From the cell containing the given text, extract its center point as (X, Y) coordinate. 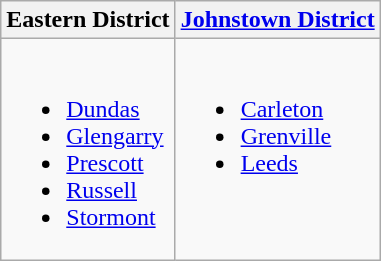
Eastern District (88, 20)
CarletonGrenvilleLeeds (278, 150)
DundasGlengarryPrescottRussellStormont (88, 150)
Johnstown District (278, 20)
